Return the (x, y) coordinate for the center point of the cell that contains the specified text.  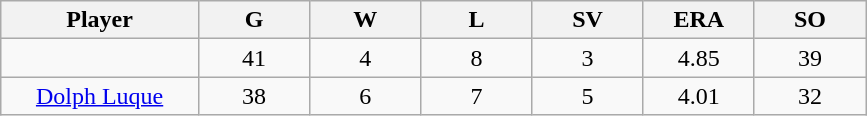
39 (810, 58)
32 (810, 96)
4 (366, 58)
G (254, 20)
Dolph Luque (100, 96)
ERA (698, 20)
4.01 (698, 96)
38 (254, 96)
L (476, 20)
41 (254, 58)
6 (366, 96)
7 (476, 96)
Player (100, 20)
SV (588, 20)
SO (810, 20)
8 (476, 58)
W (366, 20)
5 (588, 96)
4.85 (698, 58)
3 (588, 58)
